For the text-containing cell, return its midpoint in (X, Y) coordinate format. 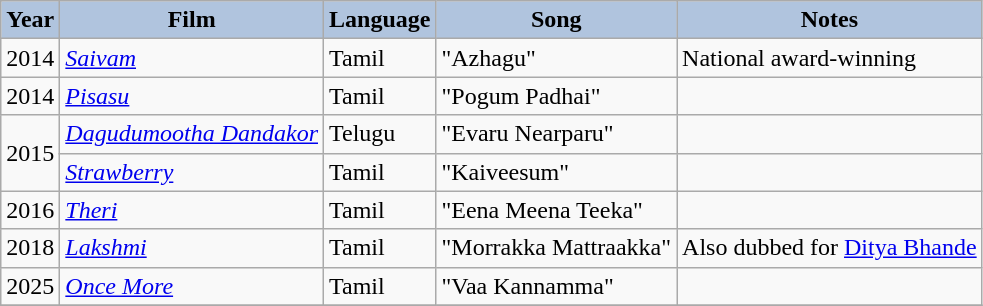
Dagudumootha Dandakor (192, 134)
Notes (830, 20)
"Vaa Kannamma" (556, 286)
2016 (30, 210)
Saivam (192, 58)
2018 (30, 248)
Once More (192, 286)
Strawberry (192, 172)
Also dubbed for Ditya Bhande (830, 248)
National award-winning (830, 58)
Telugu (380, 134)
Pisasu (192, 96)
Film (192, 20)
Lakshmi (192, 248)
Theri (192, 210)
Year (30, 20)
"Morrakka Mattraakka" (556, 248)
"Kaiveesum" (556, 172)
"Eena Meena Teeka" (556, 210)
2025 (30, 286)
Song (556, 20)
2015 (30, 153)
"Evaru Nearparu" (556, 134)
"Azhagu" (556, 58)
Language (380, 20)
"Pogum Padhai" (556, 96)
